Pinpoint the cell where the given text exists, returning its (x, y) midpoint coordinate. 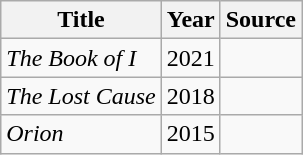
2021 (190, 58)
The Lost Cause (81, 96)
Title (81, 20)
Source (260, 20)
Year (190, 20)
2018 (190, 96)
Orion (81, 134)
2015 (190, 134)
The Book of I (81, 58)
